Detect which cell encompasses the target text, then output its (X, Y) center coordinate. 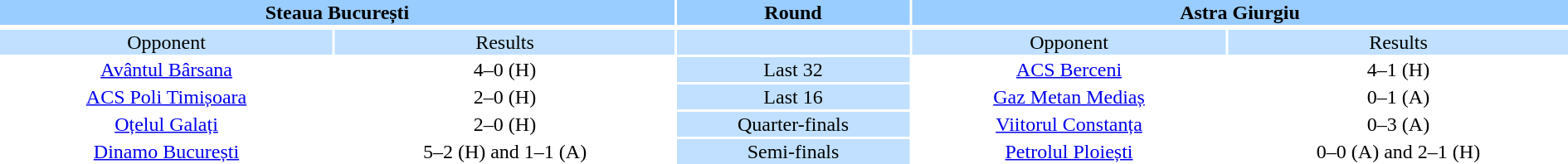
Last 32 (793, 70)
0–1 (A) (1399, 97)
Avântul Bârsana (166, 70)
Steaua București (337, 12)
Petrolul Ploiești (1069, 152)
Astra Giurgiu (1239, 12)
4–1 (H) (1399, 70)
4–0 (H) (504, 70)
Gaz Metan Mediaș (1069, 97)
0–0 (A) and 2–1 (H) (1399, 152)
0–3 (A) (1399, 124)
Oțelul Galați (166, 124)
ACS Poli Timișoara (166, 97)
Semi-finals (793, 152)
Viitorul Constanța (1069, 124)
5–2 (H) and 1–1 (A) (504, 152)
Last 16 (793, 97)
Dinamo București (166, 152)
ACS Berceni (1069, 70)
Round (793, 12)
Quarter-finals (793, 124)
